Search for the cell housing the specified text and yield its (X, Y) center coordinate. 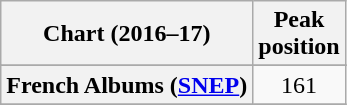
Chart (2016–17) (127, 34)
161 (299, 85)
Peak position (299, 34)
French Albums (SNEP) (127, 85)
